Locate the cell with the specified text and output its (X, Y) center coordinate. 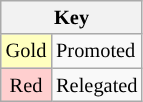
Promoted (96, 51)
Red (26, 85)
Gold (26, 51)
Relegated (96, 85)
Key (72, 17)
